Pinpoint the cell where the given text exists, returning its [X, Y] midpoint coordinate. 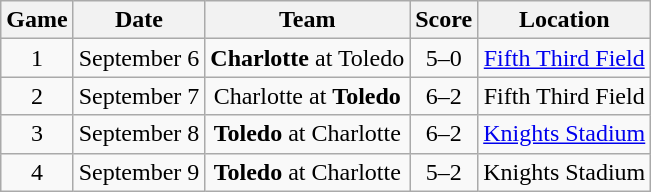
3 [37, 134]
September 9 [139, 172]
Location [564, 20]
1 [37, 58]
Team [308, 20]
September 8 [139, 134]
5–0 [444, 58]
5–2 [444, 172]
September 7 [139, 96]
September 6 [139, 58]
Score [444, 20]
2 [37, 96]
4 [37, 172]
Date [139, 20]
Game [37, 20]
